Detect which cell encompasses the target text, then output its [X, Y] center coordinate. 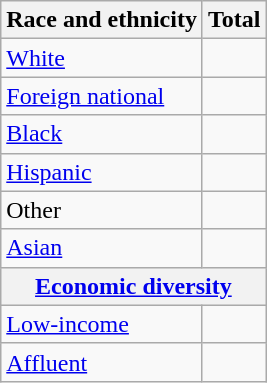
Low-income [102, 324]
Total [234, 20]
Black [102, 134]
Economic diversity [134, 286]
Foreign national [102, 96]
Hispanic [102, 172]
Other [102, 210]
White [102, 58]
Affluent [102, 362]
Asian [102, 248]
Race and ethnicity [102, 20]
